Locate the cell with the specified text and output its (X, Y) center coordinate. 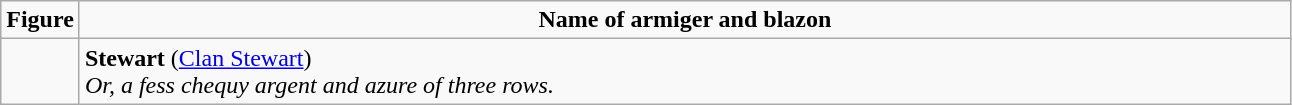
Name of armiger and blazon (684, 20)
Stewart (Clan Stewart)Or, a fess chequy argent and azure of three rows. (684, 72)
Figure (40, 20)
